Return the [X, Y] coordinate for the center point of the cell that contains the specified text.  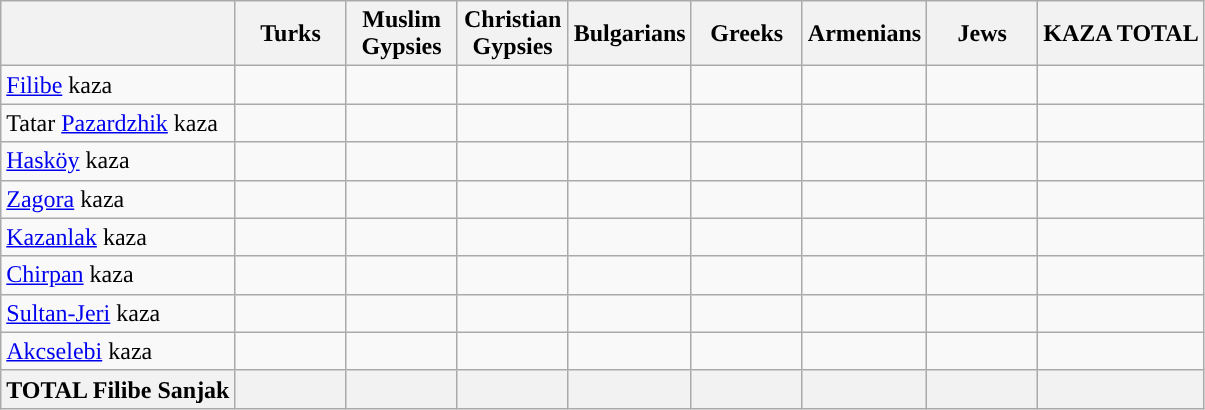
Sultan-Jeri kaza [118, 313]
Chirpan kaza [118, 275]
Hasköy kaza [118, 161]
Muslim Gypsies [402, 34]
Bulgarians [630, 34]
Greeks [746, 34]
Akcselebi kaza [118, 351]
Jews [982, 34]
Armenians [864, 34]
Christian Gypsies [512, 34]
KAZA TOTAL [1121, 34]
Tatar Pazardzhik kaza [118, 123]
TOTAL Filibe Sanjak [118, 389]
Kazanlak kaza [118, 237]
Filibe kaza [118, 85]
Turks [290, 34]
Zagora kaza [118, 199]
